Capture the cell that displays the provided text and extract its (x, y) central coordinate. 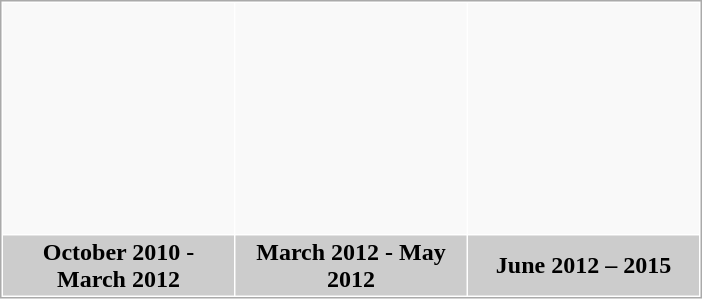
March 2012 - May 2012 (352, 266)
June 2012 – 2015 (584, 266)
October 2010 - March 2012 (118, 266)
